From the cell containing the given text, extract its center point as [X, Y] coordinate. 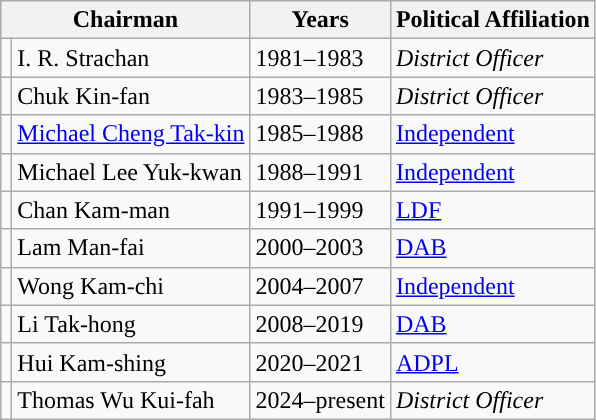
2024–present [320, 400]
Hui Kam-shing [131, 362]
Thomas Wu Kui-fah [131, 400]
1985–1988 [320, 134]
2008–2019 [320, 324]
Chuk Kin-fan [131, 96]
Li Tak-hong [131, 324]
2004–2007 [320, 286]
2000–2003 [320, 248]
2020–2021 [320, 362]
LDF [492, 210]
Wong Kam-chi [131, 286]
1981–1983 [320, 58]
1988–1991 [320, 172]
Lam Man-fai [131, 248]
1991–1999 [320, 210]
Chairman [126, 20]
Michael Cheng Tak-kin [131, 134]
1983–1985 [320, 96]
Political Affiliation [492, 20]
ADPL [492, 362]
Chan Kam-man [131, 210]
Years [320, 20]
Michael Lee Yuk-kwan [131, 172]
I. R. Strachan [131, 58]
